Determine the [x, y] coordinate at the center of the cell enclosing the given text.  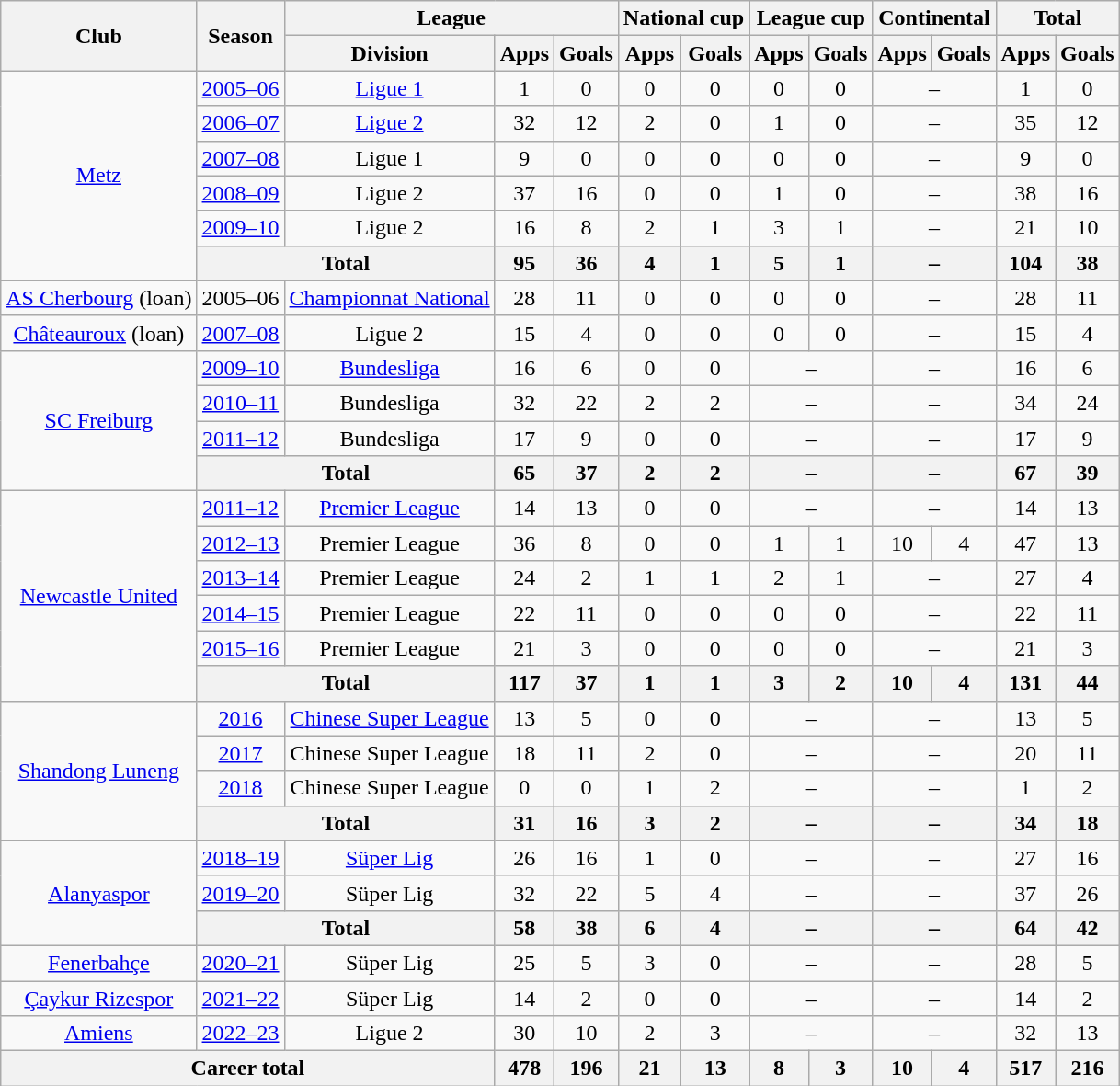
31 [524, 823]
SC Freiburg [99, 420]
2018–19 [241, 858]
National cup [683, 18]
131 [1025, 683]
Continental [934, 18]
2016 [241, 718]
47 [1025, 543]
League [451, 18]
Club [99, 36]
2019–20 [241, 893]
64 [1025, 928]
2010–11 [241, 403]
Division [390, 53]
25 [524, 963]
117 [524, 683]
517 [1025, 1069]
216 [1088, 1069]
35 [1025, 123]
2008–09 [241, 193]
104 [1025, 263]
2013–14 [241, 578]
Amiens [99, 1034]
2015–16 [241, 648]
67 [1025, 474]
Shandong Luneng [99, 771]
AS Cherbourg (loan) [99, 298]
Career total [248, 1069]
2012–13 [241, 543]
Metz [99, 176]
Alanyaspor [99, 893]
39 [1088, 474]
Çaykur Rizespor [99, 998]
95 [524, 263]
2017 [241, 753]
League cup [811, 18]
196 [587, 1069]
2020–21 [241, 963]
30 [524, 1034]
65 [524, 474]
2021–22 [241, 998]
42 [1088, 928]
Newcastle United [99, 596]
58 [524, 928]
2018 [241, 788]
478 [524, 1069]
20 [1025, 753]
2022–23 [241, 1034]
Châteauroux (loan) [99, 333]
Fenerbahçe [99, 963]
Season [241, 36]
2014–15 [241, 613]
44 [1088, 683]
2006–07 [241, 123]
Championnat National [390, 298]
